Search for the cell housing the specified text and yield its (X, Y) center coordinate. 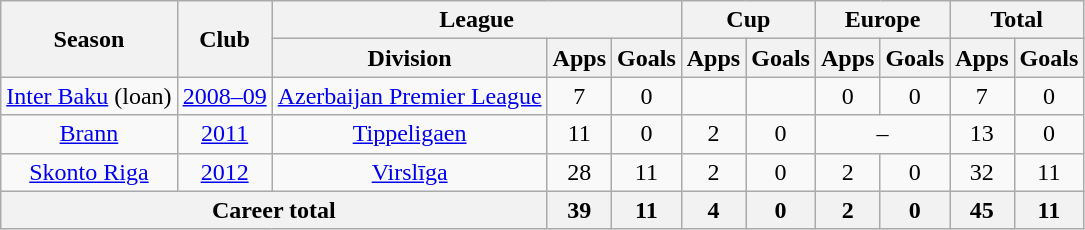
4 (713, 210)
2008–09 (224, 96)
2011 (224, 134)
– (882, 134)
Total (1017, 20)
39 (579, 210)
Cup (748, 20)
Skonto Riga (89, 172)
13 (982, 134)
Division (410, 58)
32 (982, 172)
Europe (882, 20)
Brann (89, 134)
Season (89, 39)
2012 (224, 172)
Career total (274, 210)
Inter Baku (loan) (89, 96)
28 (579, 172)
45 (982, 210)
Azerbaijan Premier League (410, 96)
Club (224, 39)
League (476, 20)
Virslīga (410, 172)
Tippeligaen (410, 134)
